Search for the cell housing the specified text and yield its (X, Y) center coordinate. 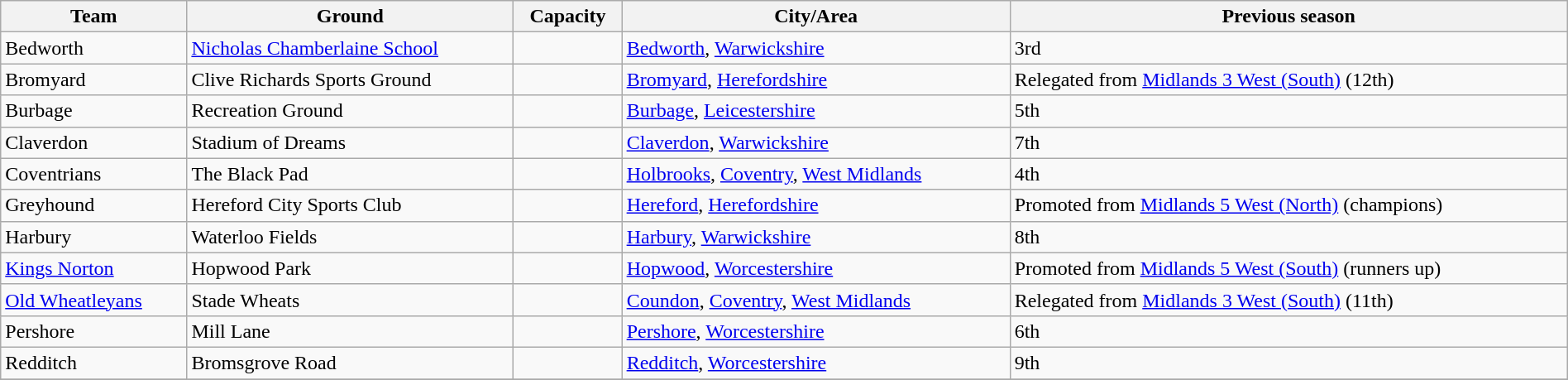
6th (1288, 331)
Promoted from Midlands 5 West (North) (champions) (1288, 205)
Burbage (94, 111)
Bromyard (94, 79)
Bedworth (94, 48)
Redditch, Worcestershire (815, 363)
City/Area (815, 17)
Hereford, Herefordshire (815, 205)
Stadium of Dreams (351, 142)
Claverdon, Warwickshire (815, 142)
Burbage, Leicestershire (815, 111)
Previous season (1288, 17)
Bedworth, Warwickshire (815, 48)
Waterloo Fields (351, 237)
Claverdon (94, 142)
Recreation Ground (351, 111)
9th (1288, 363)
Capacity (567, 17)
Promoted from Midlands 5 West (South) (runners up) (1288, 268)
Coundon, Coventry, West Midlands (815, 300)
Mill Lane (351, 331)
Pershore (94, 331)
4th (1288, 174)
5th (1288, 111)
Redditch (94, 363)
Ground (351, 17)
Clive Richards Sports Ground (351, 79)
Hopwood Park (351, 268)
Relegated from Midlands 3 West (South) (11th) (1288, 300)
Hereford City Sports Club (351, 205)
3rd (1288, 48)
The Black Pad (351, 174)
Holbrooks, Coventry, West Midlands (815, 174)
Pershore, Worcestershire (815, 331)
Team (94, 17)
Kings Norton (94, 268)
Old Wheatleyans (94, 300)
Hopwood, Worcestershire (815, 268)
Relegated from Midlands 3 West (South) (12th) (1288, 79)
Harbury (94, 237)
Bromsgrove Road (351, 363)
Nicholas Chamberlaine School (351, 48)
Stade Wheats (351, 300)
Bromyard, Herefordshire (815, 79)
7th (1288, 142)
8th (1288, 237)
Harbury, Warwickshire (815, 237)
Coventrians (94, 174)
Greyhound (94, 205)
